Provide the (x, y) coordinate of the cell's center where the given text is located.  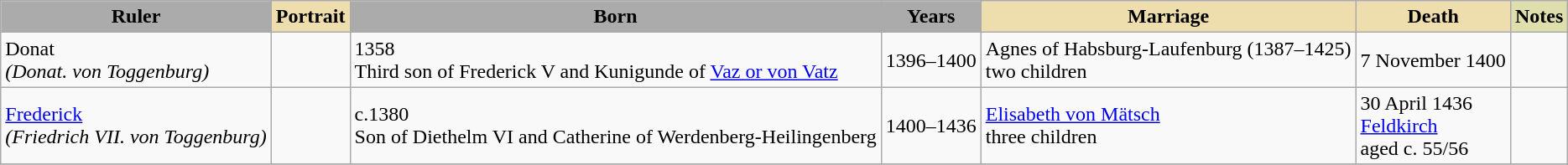
c.1380Son of Diethelm VI and Catherine of Werdenberg-Heilingenberg (616, 126)
Years (931, 17)
Ruler (136, 17)
Death (1433, 17)
Born (616, 17)
Portrait (310, 17)
30 April 1436Feldkirchaged c. 55/56 (1433, 126)
1396–1400 (931, 60)
Notes (1539, 17)
Marriage (1168, 17)
Donat(Donat. von Toggenburg) (136, 60)
Frederick(Friedrich VII. von Toggenburg) (136, 126)
1358Third son of Frederick V and Kunigunde of Vaz or von Vatz (616, 60)
1400–1436 (931, 126)
Elisabeth von Mätschthree children (1168, 126)
7 November 1400 (1433, 60)
Agnes of Habsburg-Laufenburg (1387–1425)two children (1168, 60)
